Return (X, Y) of the center of cell containing provided text 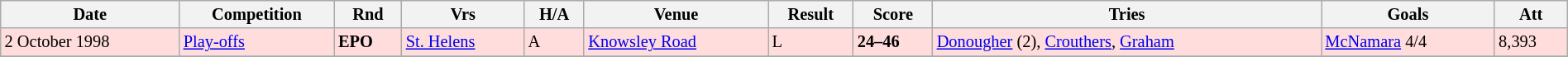
2 October 1998 (90, 42)
Score (893, 14)
A (554, 42)
Tries (1127, 14)
Att (1531, 14)
L (810, 42)
Donougher (2), Crouthers, Graham (1127, 42)
St. Helens (463, 42)
EPO (368, 42)
Play-offs (256, 42)
Rnd (368, 14)
Goals (1408, 14)
Result (810, 14)
Vrs (463, 14)
Knowsley Road (676, 42)
8,393 (1531, 42)
Venue (676, 14)
H/A (554, 14)
24–46 (893, 42)
Competition (256, 14)
McNamara 4/4 (1408, 42)
Date (90, 14)
